Determine the [X, Y] coordinate at the center of the cell enclosing the given text.  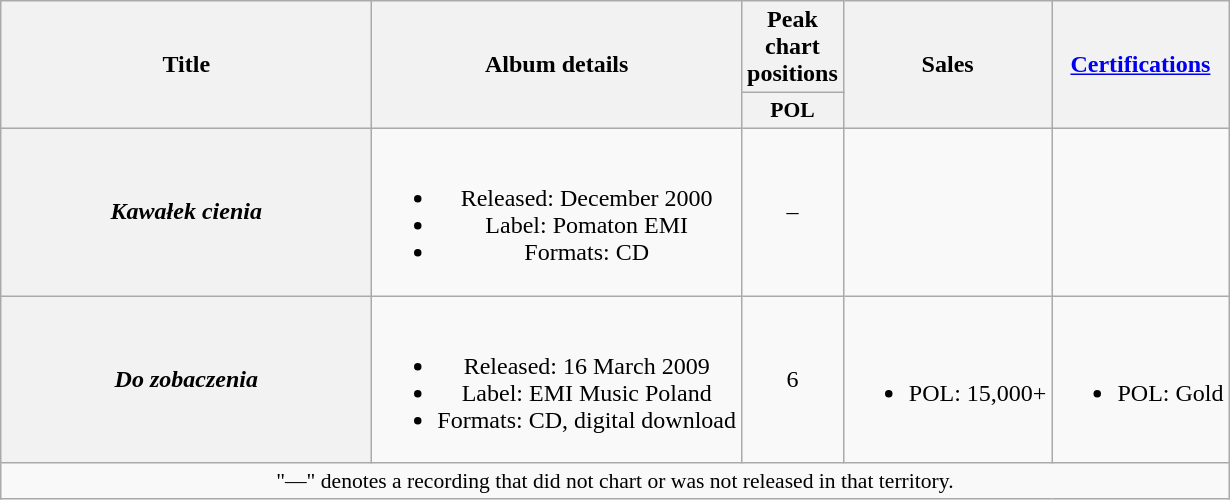
– [793, 212]
Peak chart positions [793, 47]
POL: Gold [1140, 380]
Released: December 2000Label: Pomaton EMIFormats: CD [557, 212]
Album details [557, 65]
Sales [948, 65]
POL: 15,000+ [948, 380]
Kawałek cienia [186, 212]
"—" denotes a recording that did not chart or was not released in that territory. [615, 481]
Released: 16 March 2009Label: EMI Music PolandFormats: CD, digital download [557, 380]
Certifications [1140, 65]
Do zobaczenia [186, 380]
Title [186, 65]
POL [793, 111]
6 [793, 380]
